From the cell containing the given text, extract its center point as (x, y) coordinate. 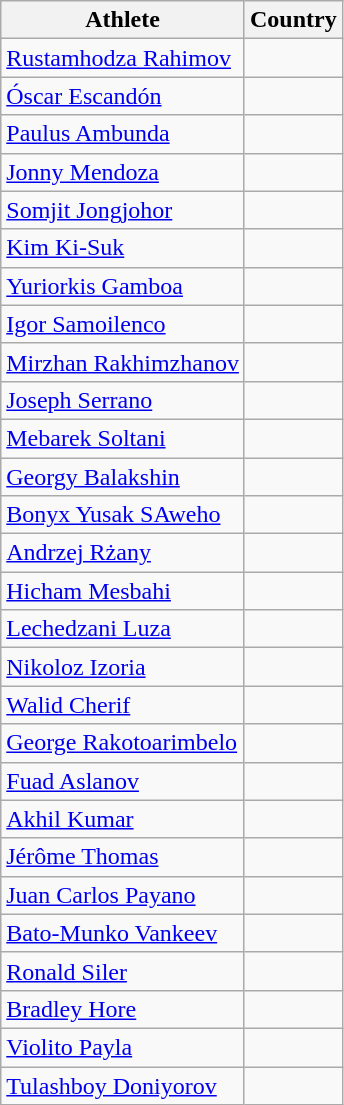
Juan Carlos Payano (123, 895)
Rustamhodza Rahimov (123, 58)
Yuriorkis Gamboa (123, 286)
Bradley Hore (123, 1009)
Ronald Siler (123, 971)
Óscar Escandón (123, 96)
Andrzej Rżany (123, 553)
Bato-Munko Vankeev (123, 933)
Kim Ki-Suk (123, 248)
Athlete (123, 20)
Violito Payla (123, 1047)
Nikoloz Izoria (123, 667)
Mebarek Soltani (123, 438)
Somjit Jongjohor (123, 210)
Jonny Mendoza (123, 172)
Mirzhan Rakhimzhanov (123, 362)
Georgy Balakshin (123, 477)
Joseph Serrano (123, 400)
Igor Samoilenco (123, 324)
Akhil Kumar (123, 819)
Jérôme Thomas (123, 857)
Tulashboy Doniyorov (123, 1085)
Paulus Ambunda (123, 134)
Lechedzani Luza (123, 629)
Bonyx Yusak SAweho (123, 515)
Walid Cherif (123, 705)
Country (293, 20)
George Rakotoarimbelo (123, 743)
Fuad Aslanov (123, 781)
Hicham Mesbahi (123, 591)
